For the text-containing cell, return its midpoint in [X, Y] coordinate format. 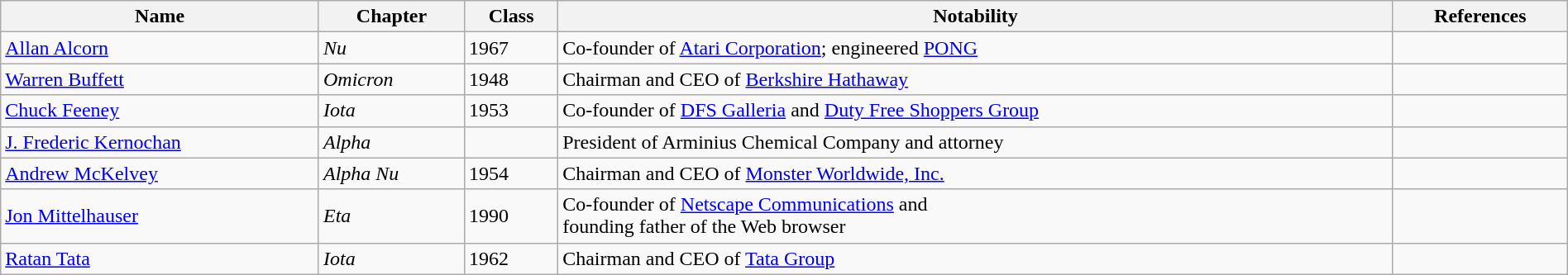
Notability [976, 17]
Alpha Nu [391, 173]
Chuck Feeney [160, 111]
1954 [511, 173]
1948 [511, 79]
1967 [511, 48]
President of Arminius Chemical Company and attorney [976, 142]
Warren Buffett [160, 79]
Ratan Tata [160, 258]
Nu [391, 48]
1962 [511, 258]
Alpha [391, 142]
Chairman and CEO of Tata Group [976, 258]
Class [511, 17]
Co-founder of DFS Galleria and Duty Free Shoppers Group [976, 111]
Allan Alcorn [160, 48]
Co-founder of Netscape Communications andfounding father of the Web browser [976, 216]
Andrew McKelvey [160, 173]
1990 [511, 216]
Jon Mittelhauser [160, 216]
Name [160, 17]
Co-founder of Atari Corporation; engineered PONG [976, 48]
Omicron [391, 79]
Eta [391, 216]
Chairman and CEO of Berkshire Hathaway [976, 79]
Chairman and CEO of Monster Worldwide, Inc. [976, 173]
Chapter [391, 17]
1953 [511, 111]
J. Frederic Kernochan [160, 142]
References [1480, 17]
